Detect which cell encompasses the target text, then output its (X, Y) center coordinate. 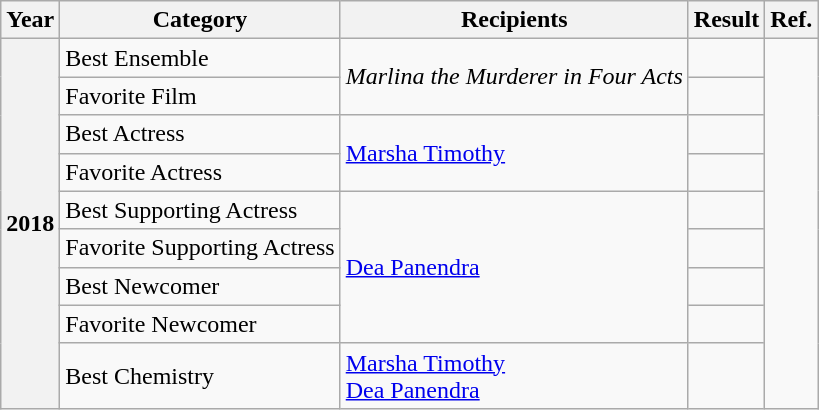
Marlina the Murderer in Four Acts (514, 77)
Best Newcomer (200, 286)
Result (726, 20)
Recipients (514, 20)
2018 (30, 224)
Best Actress (200, 134)
Ref. (792, 20)
Best Supporting Actress (200, 210)
Favorite Supporting Actress (200, 248)
Favorite Newcomer (200, 324)
Best Ensemble (200, 58)
Favorite Actress (200, 172)
Category (200, 20)
Best Chemistry (200, 376)
Marsha Timothy (514, 153)
Favorite Film (200, 96)
Dea Panendra (514, 267)
Marsha TimothyDea Panendra (514, 376)
Year (30, 20)
